Capture the cell that displays the provided text and extract its (x, y) central coordinate. 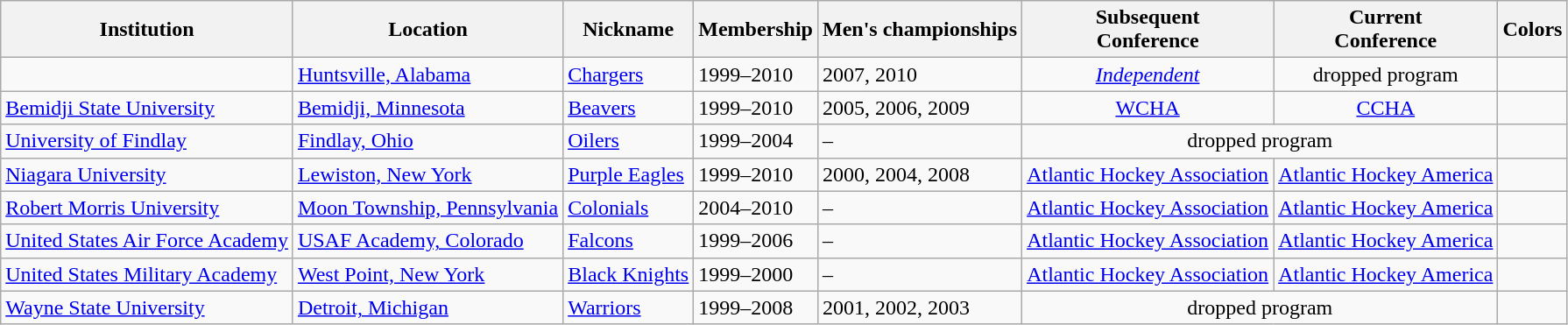
2005, 2006, 2009 (920, 108)
Institution (147, 30)
2001, 2002, 2003 (920, 307)
Moon Township, Pennsylvania (427, 208)
Robert Morris University (147, 208)
Detroit, Michigan (427, 307)
Oilers (629, 141)
WCHA (1148, 108)
Lewiston, New York (427, 174)
1999–2004 (756, 141)
2007, 2010 (920, 74)
2004–2010 (756, 208)
Niagara University (147, 174)
Beavers (629, 108)
SubsequentConference (1148, 30)
Findlay, Ohio (427, 141)
United States Military Academy (147, 274)
2000, 2004, 2008 (920, 174)
Purple Eagles (629, 174)
Nickname (629, 30)
1999–2006 (756, 241)
Huntsville, Alabama (427, 74)
Chargers (629, 74)
Location (427, 30)
Bemidji, Minnesota (427, 108)
Warriors (629, 307)
Membership (756, 30)
CCHA (1386, 108)
Independent (1148, 74)
1999–2008 (756, 307)
Black Knights (629, 274)
1999–2000 (756, 274)
CurrentConference (1386, 30)
USAF Academy, Colorado (427, 241)
Falcons (629, 241)
University of Findlay (147, 141)
West Point, New York (427, 274)
Bemidji State University (147, 108)
Colonials (629, 208)
United States Air Force Academy (147, 241)
Colors (1533, 30)
Men's championships (920, 30)
Wayne State University (147, 307)
